From the cell containing the given text, extract its center point as [x, y] coordinate. 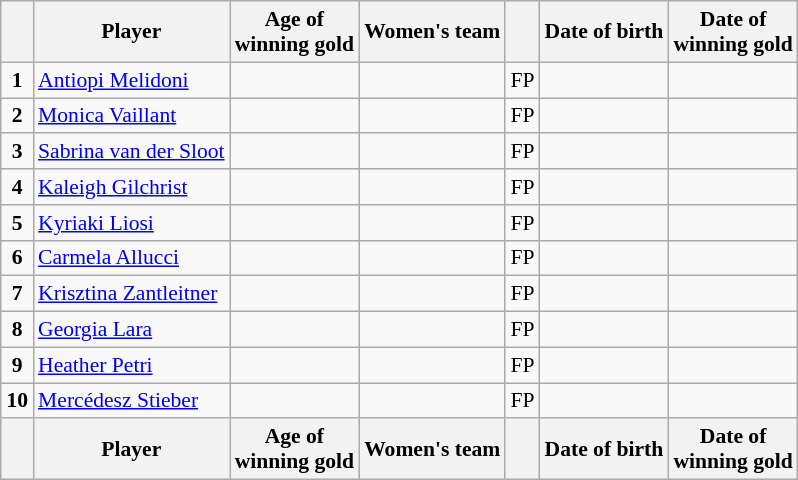
Monica Vaillant [132, 116]
9 [17, 365]
Heather Petri [132, 365]
Kyriaki Liosi [132, 223]
1 [17, 80]
Mercédesz Stieber [132, 401]
10 [17, 401]
Sabrina van der Sloot [132, 152]
Georgia Lara [132, 330]
5 [17, 223]
4 [17, 187]
Antiopi Melidoni [132, 80]
3 [17, 152]
Kaleigh Gilchrist [132, 187]
7 [17, 294]
Krisztina Zantleitner [132, 294]
6 [17, 258]
Carmela Allucci [132, 258]
2 [17, 116]
8 [17, 330]
